Determine the [X, Y] coordinate at the center of the cell enclosing the given text.  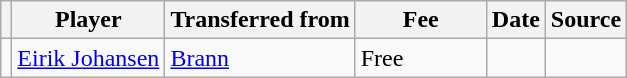
Fee [420, 20]
Transferred from [260, 20]
Eirik Johansen [88, 58]
Free [420, 58]
Date [516, 20]
Player [88, 20]
Source [586, 20]
Brann [260, 58]
